Search for the cell housing the specified text and yield its (X, Y) center coordinate. 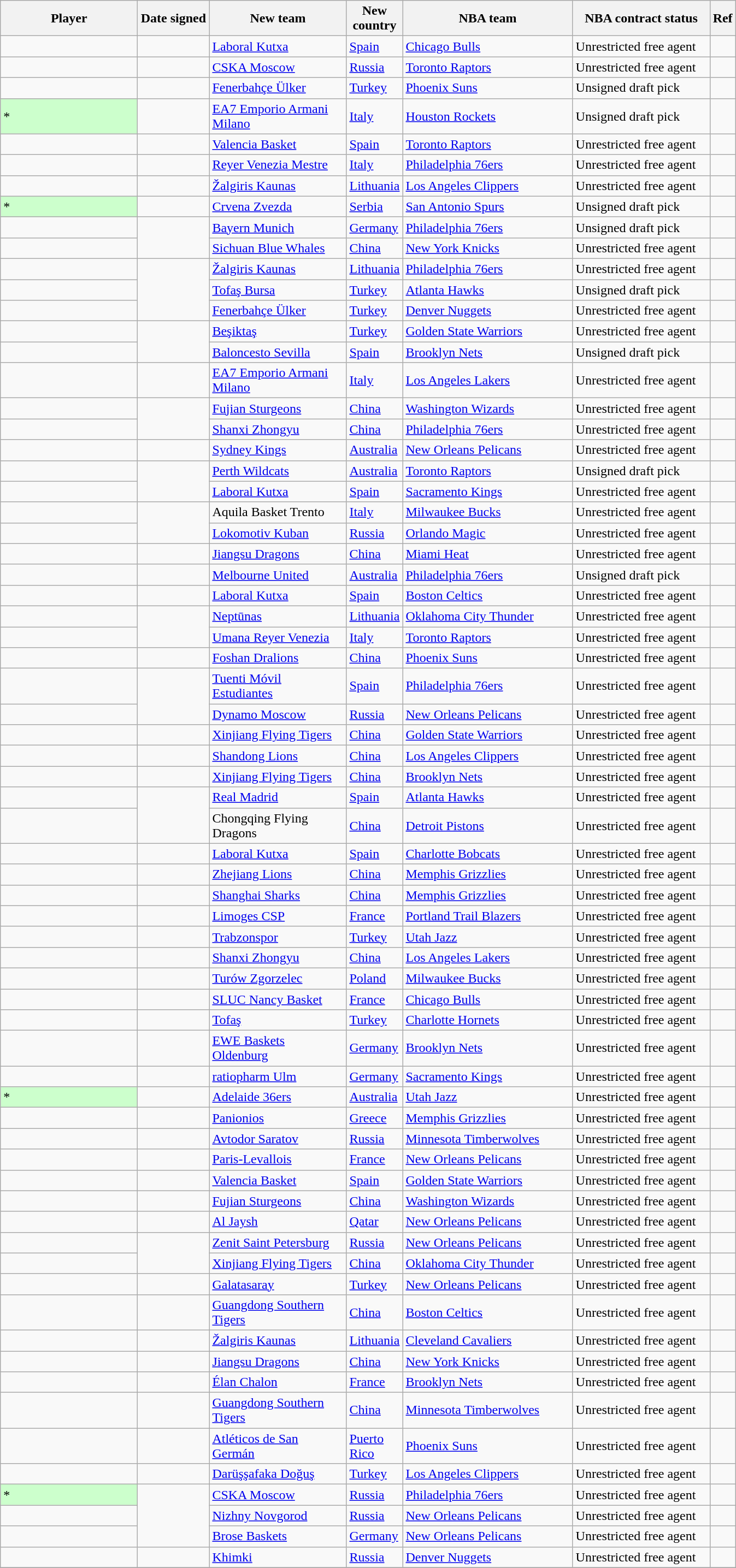
Élan Chalon (278, 1382)
Portland Trail Blazers (487, 916)
Baloncesto Sevilla (278, 352)
EWE Baskets Oldenburg (278, 1049)
Cleveland Cavaliers (487, 1340)
Dynamo Moscow (278, 714)
Galatasaray (278, 1284)
Crvena Zvezda (278, 206)
New country (375, 19)
Serbia (375, 206)
Tofaş (278, 1020)
Nizhny Novgorod (278, 1516)
Reyer Venezia Mestre (278, 165)
Zhejiang Lions (278, 874)
Umana Reyer Venezia (278, 637)
Puerto Rico (375, 1446)
Orlando Magic (487, 533)
Sydney Kings (278, 450)
Darüşşafaka Doğuş (278, 1474)
Greece (375, 1118)
Avtodor Saratov (278, 1139)
Al Jaysh (278, 1222)
Aquila Basket Trento (278, 512)
Panionios (278, 1118)
Charlotte Hornets (487, 1020)
Qatar (375, 1222)
NBA contract status (641, 19)
Atléticos de San Germán (278, 1446)
Player (69, 19)
ratiopharm Ulm (278, 1076)
Neptūnas (278, 616)
Foshan Dralions (278, 658)
Miami Heat (487, 554)
Chongqing Flying Dragons (278, 826)
SLUC Nancy Basket (278, 999)
Khimki (278, 1557)
Charlotte Bobcats (487, 854)
Date signed (174, 19)
Real Madrid (278, 797)
New team (278, 19)
Zenit Saint Petersburg (278, 1242)
Tofaş Bursa (278, 290)
San Antonio Spurs (487, 206)
Beşiktaş (278, 332)
Adelaide 36ers (278, 1097)
Sichuan Blue Whales (278, 248)
Paris-Levallois (278, 1159)
NBA team (487, 19)
Ref (722, 19)
Tuenti Móvil Estudiantes (278, 686)
Houston Rockets (487, 116)
Trabzonspor (278, 937)
Shandong Lions (278, 756)
Bayern Munich (278, 227)
Turów Zgorzelec (278, 978)
Shanghai Sharks (278, 895)
Perth Wildcats (278, 471)
Detroit Pistons (487, 826)
Limoges CSP (278, 916)
Poland (375, 978)
Brose Baskets (278, 1536)
Melbourne United (278, 575)
Lokomotiv Kuban (278, 533)
